Pinpoint the cell where the given text exists, returning its (x, y) midpoint coordinate. 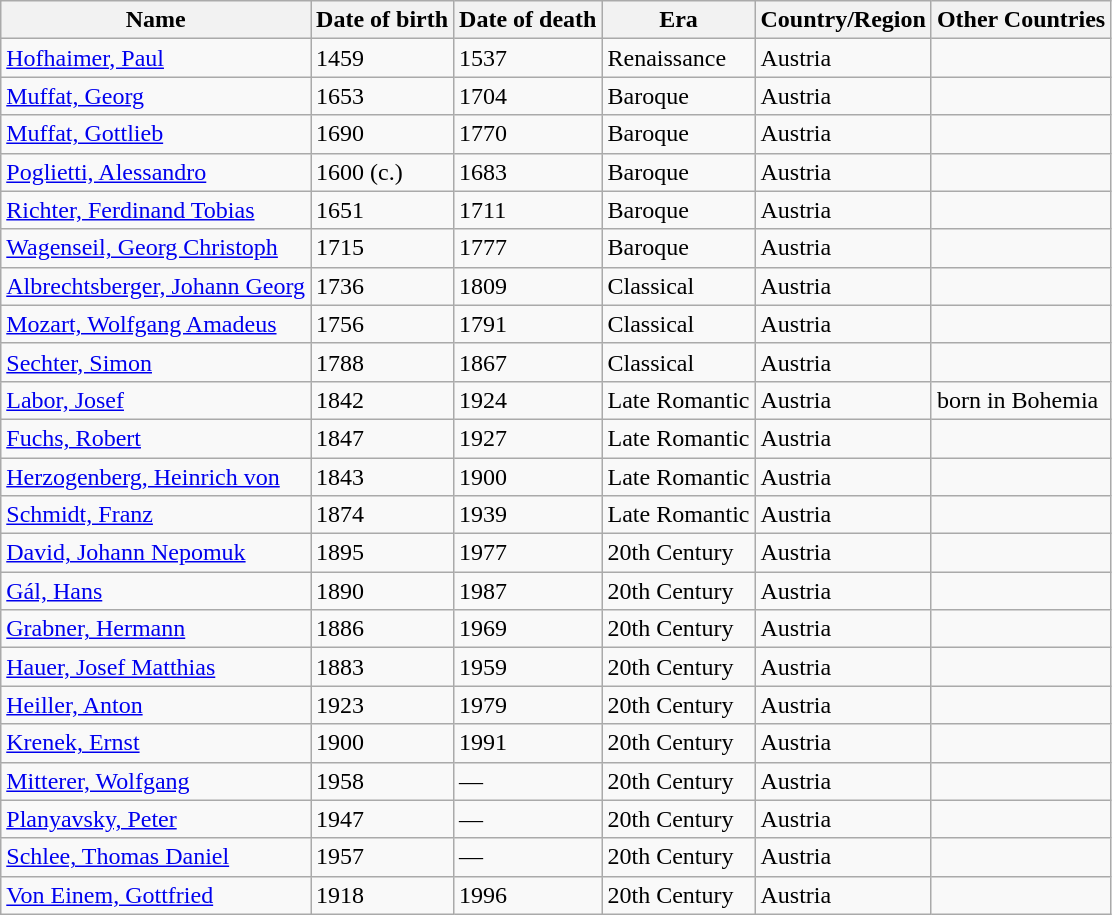
1756 (382, 324)
1883 (382, 667)
1957 (382, 857)
Date of death (528, 20)
1991 (528, 743)
Hauer, Josef Matthias (156, 667)
Albrechtsberger, Johann Georg (156, 286)
1459 (382, 58)
1918 (382, 895)
Name (156, 20)
Heiller, Anton (156, 705)
Krenek, Ernst (156, 743)
1791 (528, 324)
1537 (528, 58)
1847 (382, 438)
1711 (528, 210)
1600 (c.) (382, 172)
Sechter, Simon (156, 362)
Date of birth (382, 20)
Richter, Ferdinand Tobias (156, 210)
1886 (382, 629)
1788 (382, 362)
1987 (528, 591)
1969 (528, 629)
1996 (528, 895)
Grabner, Hermann (156, 629)
1777 (528, 248)
1842 (382, 400)
1927 (528, 438)
1958 (382, 781)
1895 (382, 553)
Planyavsky, Peter (156, 819)
1874 (382, 515)
1651 (382, 210)
Poglietti, Alessandro (156, 172)
David, Johann Nepomuk (156, 553)
Fuchs, Robert (156, 438)
1979 (528, 705)
Country/Region (843, 20)
born in Bohemia (1020, 400)
1959 (528, 667)
Von Einem, Gottfried (156, 895)
1890 (382, 591)
Muffat, Georg (156, 96)
Renaissance (678, 58)
Schmidt, Franz (156, 515)
1977 (528, 553)
1809 (528, 286)
1770 (528, 134)
1704 (528, 96)
1924 (528, 400)
Labor, Josef (156, 400)
1653 (382, 96)
Schlee, Thomas Daniel (156, 857)
Muffat, Gottlieb (156, 134)
Gál, Hans (156, 591)
Mozart, Wolfgang Amadeus (156, 324)
1947 (382, 819)
1690 (382, 134)
1715 (382, 248)
Mitterer, Wolfgang (156, 781)
Hofhaimer, Paul (156, 58)
1736 (382, 286)
1843 (382, 477)
Other Countries (1020, 20)
Era (678, 20)
1939 (528, 515)
1923 (382, 705)
1867 (528, 362)
Wagenseil, Georg Christoph (156, 248)
1683 (528, 172)
Herzogenberg, Heinrich von (156, 477)
